Pinpoint the cell where the given text exists, returning its (x, y) midpoint coordinate. 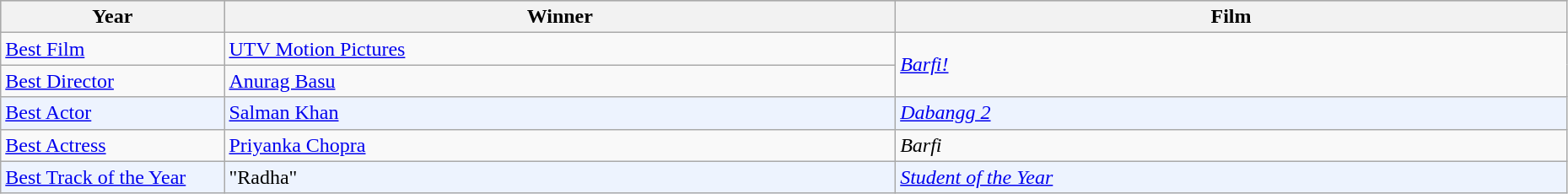
Anurag Basu (560, 81)
Best Actor (113, 113)
Year (113, 17)
Film (1231, 17)
Best Film (113, 49)
Best Track of the Year (113, 177)
Barfi! (1231, 65)
Best Actress (113, 145)
Best Director (113, 81)
"Radha" (560, 177)
Dabangg 2 (1231, 113)
UTV Motion Pictures (560, 49)
Barfi (1231, 145)
Priyanka Chopra (560, 145)
Salman Khan (560, 113)
Winner (560, 17)
Student of the Year (1231, 177)
